Output the [X, Y] coordinate of the center of the cell containing the given text.  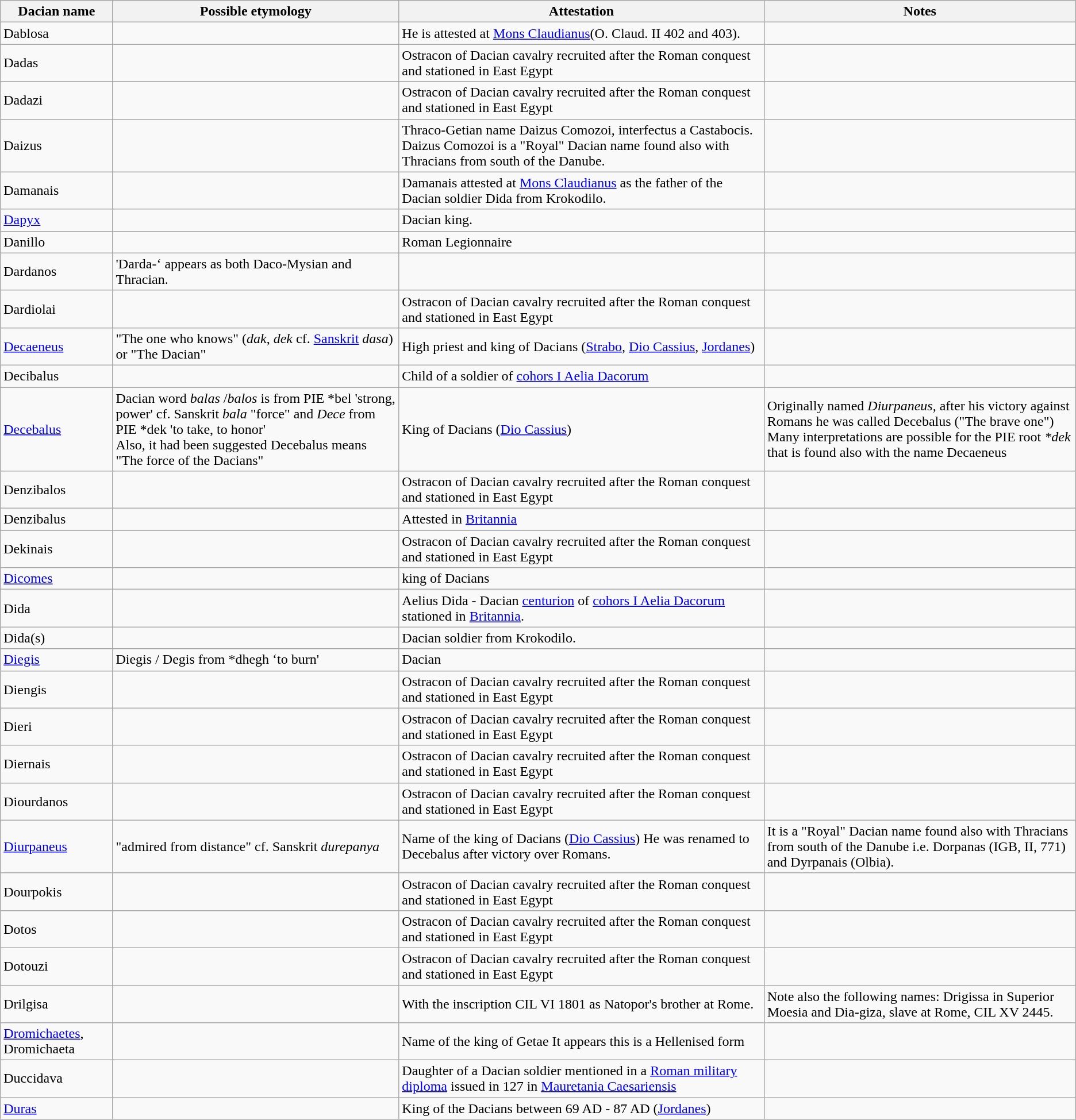
King of the Dacians between 69 AD - 87 AD (Jordanes) [582, 1109]
Diegis / Degis from *dhegh ‘to burn' [256, 660]
Attestation [582, 11]
High priest and king of Dacians (Strabo, Dio Cassius, Jordanes) [582, 346]
Duccidava [56, 1079]
Dadazi [56, 100]
Dekinais [56, 549]
Denzibalos [56, 490]
Note also the following names: Drigissa in Superior Moesia and Dia-giza, slave at Rome, CIL XV 2445. [920, 1003]
With the inscription CIL VI 1801 as Natopor's brother at Rome. [582, 1003]
Dieri [56, 726]
Aelius Dida - Dacian centurion of cohors I Aelia Dacorum stationed in Britannia. [582, 608]
Drilgisa [56, 1003]
Dida(s) [56, 638]
He is attested at Mons Claudianus(O. Claud. II 402 and 403). [582, 33]
Dacian king. [582, 220]
It is a "Royal" Dacian name found also with Thracians from south of the Danube i.e. Dorpanas (IGB, II, 771) and Dyrpanais (Olbia). [920, 846]
Dotos [56, 929]
"admired from distance" cf. Sanskrit durepanya [256, 846]
Diourdanos [56, 801]
Roman Legionnaire [582, 242]
Dacian soldier from Krokodilo. [582, 638]
Diurpaneus [56, 846]
'Darda-‘ appears as both Daco-Mysian and Thracian. [256, 271]
Decibalus [56, 376]
"The one who knows" (dak, dek cf. Sanskrit dasa) or "The Dacian" [256, 346]
Diengis [56, 690]
Name of the king of Getae It appears this is a Hellenised form [582, 1041]
Attested in Britannia [582, 519]
Denzibalus [56, 519]
Dida [56, 608]
Diegis [56, 660]
Damanais [56, 191]
Dromichaetes, Dromichaeta [56, 1041]
Possible etymology [256, 11]
Dardanos [56, 271]
Name of the king of Dacians (Dio Cassius) He was renamed to Decebalus after victory over Romans. [582, 846]
Daughter of a Dacian soldier mentioned in a Roman military diploma issued in 127 in Mauretania Caesariensis [582, 1079]
Daizus [56, 145]
Dadas [56, 63]
Dacian [582, 660]
Child of a soldier of cohors I Aelia Dacorum [582, 376]
King of Dacians (Dio Cassius) [582, 429]
Dotouzi [56, 967]
Decebalus [56, 429]
Dablosa [56, 33]
Dapyx [56, 220]
Notes [920, 11]
Diernais [56, 764]
Decaeneus [56, 346]
Dicomes [56, 579]
king of Dacians [582, 579]
Danillo [56, 242]
Dourpokis [56, 892]
Dacian name [56, 11]
Damanais attested at Mons Claudianus as the father of the Dacian soldier Dida from Krokodilo. [582, 191]
Dardiolai [56, 309]
Duras [56, 1109]
